Capture the cell that displays the provided text and extract its [X, Y] central coordinate. 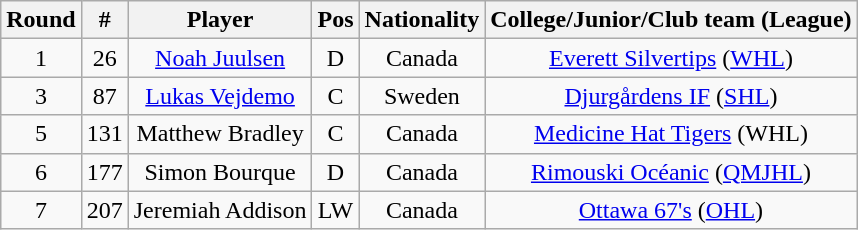
Lukas Vejdemo [220, 96]
# [104, 20]
Djurgårdens IF (SHL) [671, 96]
131 [104, 134]
87 [104, 96]
207 [104, 210]
Simon Bourque [220, 172]
Nationality [422, 20]
26 [104, 58]
Sweden [422, 96]
Round [41, 20]
7 [41, 210]
Matthew Bradley [220, 134]
Medicine Hat Tigers (WHL) [671, 134]
6 [41, 172]
Player [220, 20]
College/Junior/Club team (League) [671, 20]
Pos [336, 20]
3 [41, 96]
1 [41, 58]
Ottawa 67's (OHL) [671, 210]
177 [104, 172]
Rimouski Océanic (QMJHL) [671, 172]
Jeremiah Addison [220, 210]
5 [41, 134]
LW [336, 210]
Everett Silvertips (WHL) [671, 58]
Noah Juulsen [220, 58]
